Determine the (X, Y) coordinate at the center of the cell enclosing the given text.  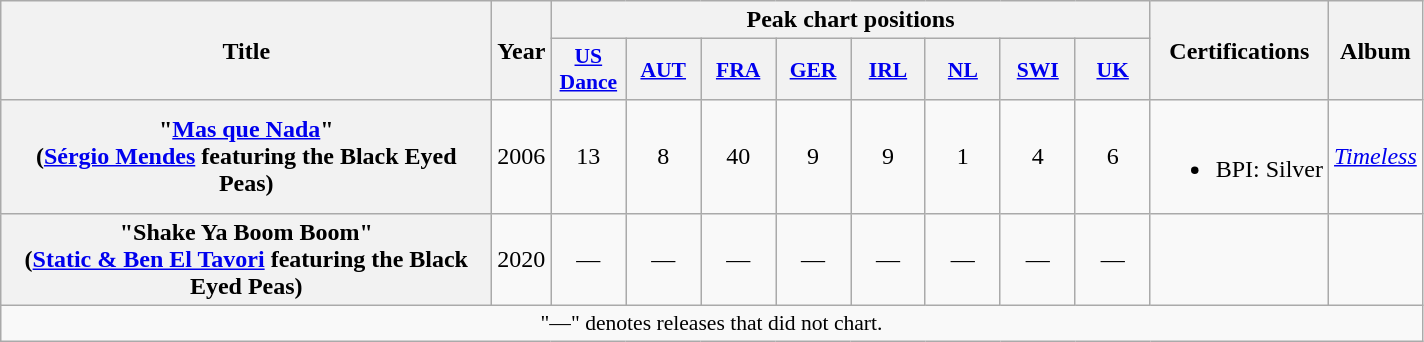
40 (738, 156)
Title (246, 50)
FRA (738, 70)
"Shake Ya Boom Boom"(Static & Ben El Tavori featuring the Black Eyed Peas) (246, 259)
4 (1038, 156)
UK (1112, 70)
GER (814, 70)
AUT (664, 70)
"—" denotes releases that did not chart. (712, 323)
6 (1112, 156)
SWI (1038, 70)
1 (962, 156)
Year (522, 50)
Timeless (1376, 156)
Peak chart positions (850, 20)
"Mas que Nada"(Sérgio Mendes featuring the Black Eyed Peas) (246, 156)
13 (588, 156)
BPI: Silver (1239, 156)
2006 (522, 156)
8 (664, 156)
2020 (522, 259)
US Dance (588, 70)
Certifications (1239, 50)
NL (962, 70)
IRL (888, 70)
Album (1376, 50)
